Determine the (x, y) coordinate at the center of the cell enclosing the given text.  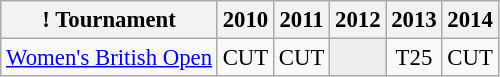
Women's British Open (110, 58)
2012 (358, 20)
! Tournament (110, 20)
2013 (414, 20)
2014 (470, 20)
T25 (414, 58)
2011 (302, 20)
2010 (245, 20)
